Scan for the cell matching the given text and deliver its (X, Y) coordinate at center. 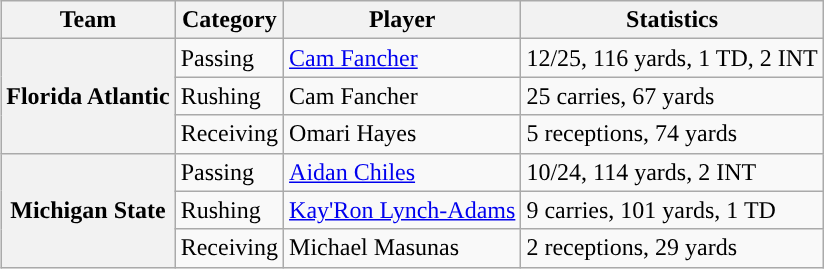
2 receptions, 29 yards (672, 248)
10/24, 114 yards, 2 INT (672, 172)
Player (402, 20)
Team (88, 20)
Florida Atlantic (88, 96)
Kay'Ron Lynch-Adams (402, 210)
Michigan State (88, 210)
Aidan Chiles (402, 172)
9 carries, 101 yards, 1 TD (672, 210)
25 carries, 67 yards (672, 96)
Category (229, 20)
5 receptions, 74 yards (672, 134)
Statistics (672, 20)
Omari Hayes (402, 134)
12/25, 116 yards, 1 TD, 2 INT (672, 58)
Michael Masunas (402, 248)
